Capture the cell that displays the provided text and extract its [x, y] central coordinate. 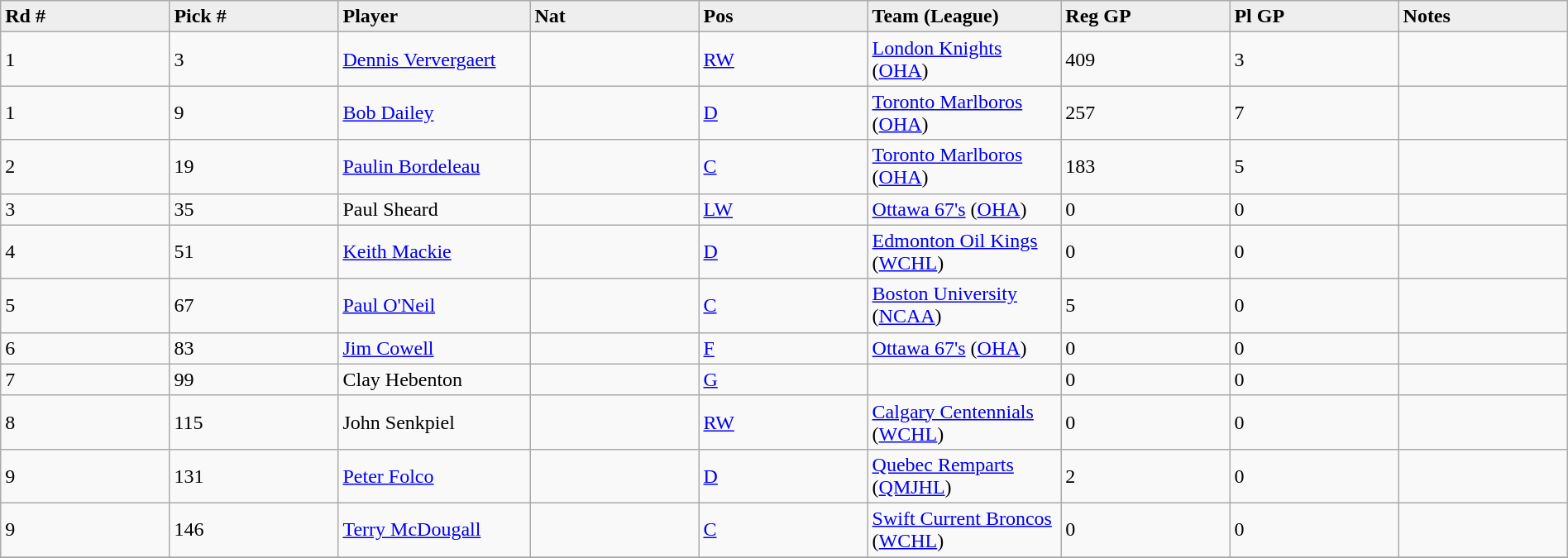
83 [254, 348]
Pl GP [1314, 17]
Clay Hebenton [434, 379]
183 [1145, 167]
Notes [1483, 17]
Reg GP [1145, 17]
Calgary Centennials (WCHL) [964, 422]
Jim Cowell [434, 348]
Rd # [85, 17]
Terry McDougall [434, 529]
Pick # [254, 17]
Boston University (NCAA) [964, 306]
Peter Folco [434, 476]
Edmonton Oil Kings (WCHL) [964, 251]
146 [254, 529]
67 [254, 306]
51 [254, 251]
99 [254, 379]
Pos [783, 17]
Quebec Remparts (QMJHL) [964, 476]
19 [254, 167]
Paul Sheard [434, 209]
35 [254, 209]
115 [254, 422]
LW [783, 209]
6 [85, 348]
Nat [614, 17]
Player [434, 17]
8 [85, 422]
Dennis Ververgaert [434, 60]
131 [254, 476]
257 [1145, 112]
Keith Mackie [434, 251]
London Knights (OHA) [964, 60]
Bob Dailey [434, 112]
John Senkpiel [434, 422]
409 [1145, 60]
Paul O'Neil [434, 306]
G [783, 379]
4 [85, 251]
Swift Current Broncos (WCHL) [964, 529]
Paulin Bordeleau [434, 167]
F [783, 348]
Team (League) [964, 17]
